From the cell containing the given text, extract its center point as [X, Y] coordinate. 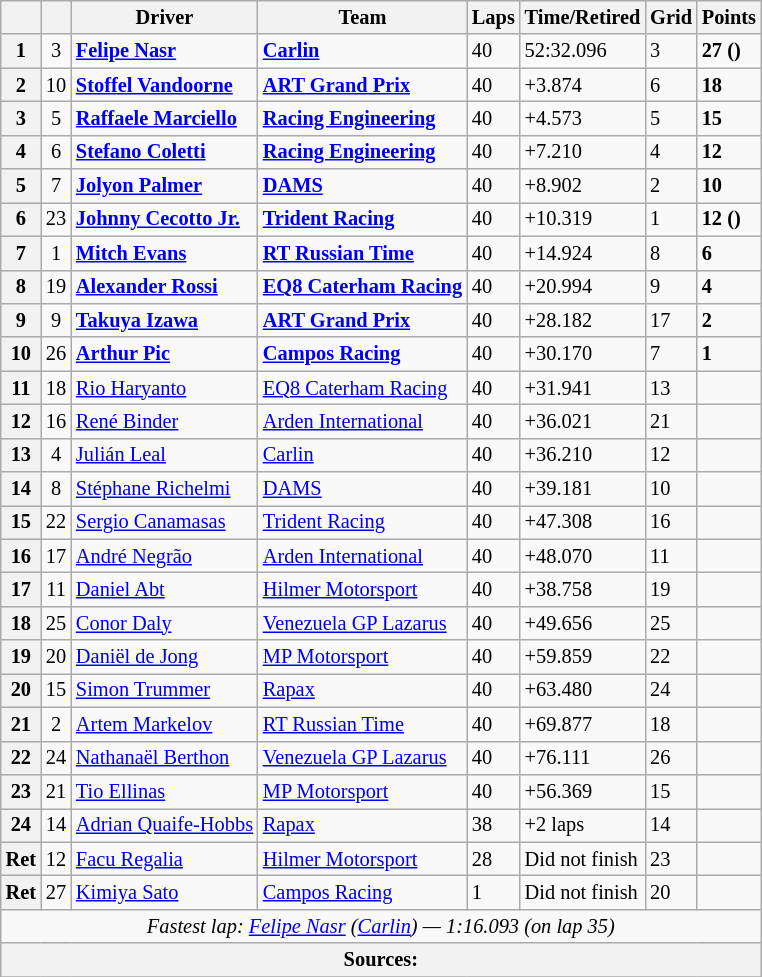
Time/Retired [583, 17]
Points [729, 17]
+7.210 [583, 152]
Team [362, 17]
+8.902 [583, 186]
27 [56, 892]
Jolyon Palmer [164, 186]
+31.941 [583, 388]
+3.874 [583, 85]
André Negrão [164, 556]
Kimiya Sato [164, 892]
27 () [729, 51]
+4.573 [583, 118]
Fastest lap: Felipe Nasr (Carlin) — 1:16.093 (on lap 35) [381, 926]
Adrian Quaife-Hobbs [164, 825]
Felipe Nasr [164, 51]
+36.021 [583, 421]
+14.924 [583, 253]
28 [494, 859]
Rio Haryanto [164, 388]
Sources: [381, 960]
+10.319 [583, 219]
Grid [671, 17]
Alexander Rossi [164, 287]
Laps [494, 17]
René Binder [164, 421]
+28.182 [583, 320]
+39.181 [583, 489]
Nathanaël Berthon [164, 758]
Stoffel Vandoorne [164, 85]
Conor Daly [164, 623]
Facu Regalia [164, 859]
Johnny Cecotto Jr. [164, 219]
Daniel Abt [164, 589]
Stefano Coletti [164, 152]
Arthur Pic [164, 354]
+63.480 [583, 690]
+20.994 [583, 287]
+48.070 [583, 556]
Julián Leal [164, 455]
Driver [164, 17]
Stéphane Richelmi [164, 489]
Artem Markelov [164, 724]
+56.369 [583, 791]
+2 laps [583, 825]
52:32.096 [583, 51]
+69.877 [583, 724]
Daniël de Jong [164, 657]
38 [494, 825]
Tio Ellinas [164, 791]
Simon Trummer [164, 690]
+59.859 [583, 657]
Mitch Evans [164, 253]
+47.308 [583, 522]
+30.170 [583, 354]
+38.758 [583, 589]
+49.656 [583, 623]
+36.210 [583, 455]
Sergio Canamasas [164, 522]
Takuya Izawa [164, 320]
Raffaele Marciello [164, 118]
+76.111 [583, 758]
12 () [729, 219]
